Detect which cell encompasses the target text, then output its (X, Y) center coordinate. 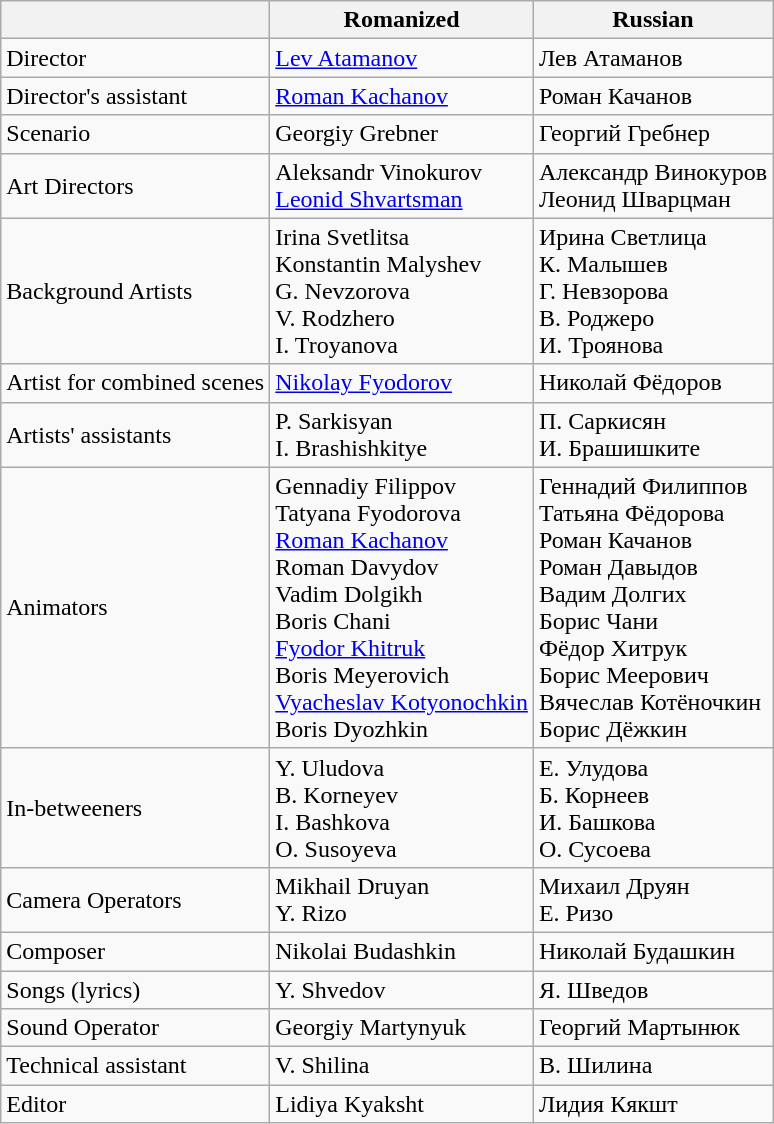
Роман Качанов (652, 96)
Геннадий ФилипповТатьяна ФёдороваРоман КачановРоман ДавыдовВадим ДолгихБорис ЧаниФёдор ХитрукБорис МееровичВячеслав КотёночкинБорис Дёжкин (652, 608)
Composer (136, 951)
Irina SvetlitsaKonstantin MalyshevG. NevzorovaV. RodzheroI. Troyanova (402, 291)
Director's assistant (136, 96)
Roman Kachanov (402, 96)
Georgiy Martynyuk (402, 1028)
Георгий Мартынюк (652, 1028)
Mikhail DruyanY. Rizo (402, 900)
П. СаркисянИ. Брашишките (652, 434)
V. Shilina (402, 1066)
Александр ВинокуровЛеонид Шварцман (652, 186)
Artist for combined scenes (136, 383)
Editor (136, 1104)
Y. UludovaB. KorneyevI. BashkovaO. Susoyeva (402, 808)
Георгий Гребнер (652, 134)
Georgiy Grebner (402, 134)
Николай Будашкин (652, 951)
Y. Shvedov (402, 989)
Romanized (402, 20)
Songs (lyrics) (136, 989)
Technical assistant (136, 1066)
Lev Atamanov (402, 58)
Е. УлудоваБ. КорнеевИ. БашковаO. Сусоева (652, 808)
Lidiya Kyaksht (402, 1104)
В. Шилина (652, 1066)
Михаил ДруянE. Ризо (652, 900)
Лев Атаманов (652, 58)
Director (136, 58)
Scenario (136, 134)
Background Artists (136, 291)
Sound Operator (136, 1028)
Art Directors (136, 186)
P. SarkisyanI. Brashishkitye (402, 434)
Nikolay Fyodorov (402, 383)
Лидия Кякшт (652, 1104)
Я. Шведов (652, 989)
Nikolai Budashkin (402, 951)
Aleksandr VinokurovLeonid Shvartsman (402, 186)
Russian (652, 20)
Николай Фёдоров (652, 383)
In-betweeners (136, 808)
Camera Operators (136, 900)
Artists' assistants (136, 434)
Ирина СветлицаК. МалышевГ. НевзороваВ. РоджероИ. Троянова (652, 291)
Animators (136, 608)
